Find where the given text appears and provide that cell's center as (X, Y) coordinate. 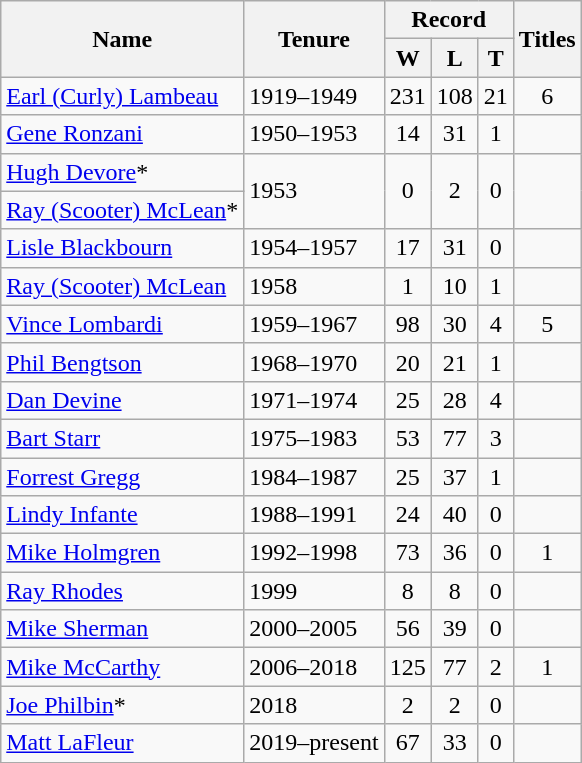
L (454, 58)
28 (454, 400)
Matt LaFleur (122, 743)
98 (408, 324)
1950–1953 (314, 134)
Record (448, 20)
73 (408, 553)
37 (454, 477)
Phil Bengtson (122, 362)
1968–1970 (314, 362)
Lisle Blackbourn (122, 248)
30 (454, 324)
Dan Devine (122, 400)
10 (454, 286)
1958 (314, 286)
3 (496, 438)
125 (408, 667)
Mike Holmgren (122, 553)
Hugh Devore* (122, 172)
14 (408, 134)
Mike McCarthy (122, 667)
Ray (Scooter) McLean (122, 286)
1988–1991 (314, 515)
1975–1983 (314, 438)
40 (454, 515)
231 (408, 96)
Vince Lombardi (122, 324)
1919–1949 (314, 96)
108 (454, 96)
17 (408, 248)
Bart Starr (122, 438)
W (408, 58)
1992–1998 (314, 553)
6 (547, 96)
Tenure (314, 39)
39 (454, 629)
1971–1974 (314, 400)
Forrest Gregg (122, 477)
1953 (314, 191)
T (496, 58)
2006–2018 (314, 667)
1984–1987 (314, 477)
Ray Rhodes (122, 591)
Titles (547, 39)
Joe Philbin* (122, 705)
Name (122, 39)
1954–1957 (314, 248)
20 (408, 362)
Ray (Scooter) McLean* (122, 210)
Gene Ronzani (122, 134)
1999 (314, 591)
33 (454, 743)
1959–1967 (314, 324)
2019–present (314, 743)
5 (547, 324)
Earl (Curly) Lambeau (122, 96)
56 (408, 629)
53 (408, 438)
67 (408, 743)
24 (408, 515)
2000–2005 (314, 629)
Lindy Infante (122, 515)
36 (454, 553)
Mike Sherman (122, 629)
2018 (314, 705)
